Output the [X, Y] coordinate of the center of the cell containing the given text.  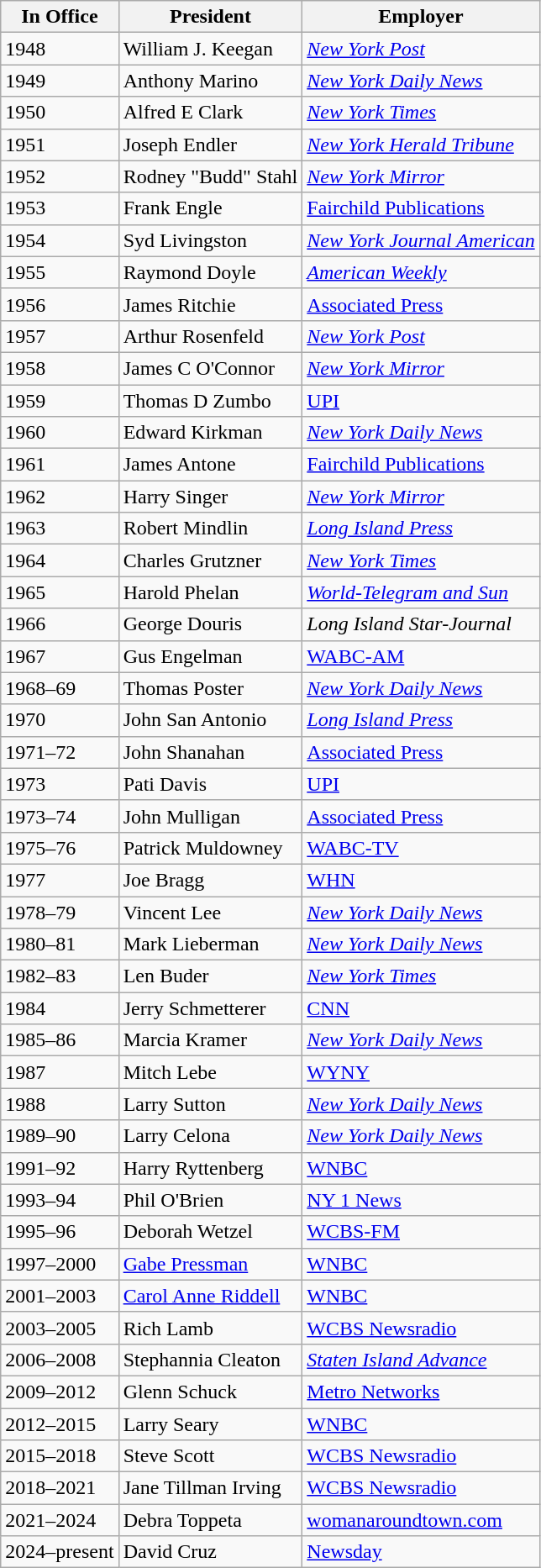
1968–69 [60, 688]
1982–83 [60, 976]
World-Telegram and Sun [421, 592]
WCBS-FM [421, 1232]
2001–2003 [60, 1296]
John Mulligan [210, 816]
1966 [60, 624]
1953 [60, 208]
1984 [60, 1008]
Alfred E Clark [210, 113]
1988 [60, 1104]
Staten Island Advance [421, 1360]
1987 [60, 1072]
James Antone [210, 465]
1977 [60, 880]
Joe Bragg [210, 880]
Charles Grutzner [210, 560]
Frank Engle [210, 208]
Mitch Lebe [210, 1072]
1948 [60, 49]
1958 [60, 368]
Harold Phelan [210, 592]
1995–96 [60, 1232]
Patrick Muldowney [210, 848]
New York Journal American [421, 240]
Anthony Marino [210, 81]
1957 [60, 336]
1962 [60, 497]
1980–81 [60, 944]
1971–72 [60, 752]
1949 [60, 81]
Stephannia Cleaton [210, 1360]
2012–2015 [60, 1424]
1967 [60, 656]
WHN [421, 880]
1963 [60, 529]
Raymond Doyle [210, 272]
1997–2000 [60, 1264]
Phil O'Brien [210, 1200]
Syd Livingston [210, 240]
Edward Kirkman [210, 433]
NY 1 News [421, 1200]
President [210, 17]
Harry Ryttenberg [210, 1168]
1951 [60, 145]
Debra Toppeta [210, 1520]
Larry Sutton [210, 1104]
1975–76 [60, 848]
1960 [60, 433]
Vincent Lee [210, 912]
Rich Lamb [210, 1328]
Larry Seary [210, 1424]
2015–2018 [60, 1456]
Metro Networks [421, 1392]
CNN [421, 1008]
2021–2024 [60, 1520]
1959 [60, 401]
1952 [60, 176]
1955 [60, 272]
Mark Lieberman [210, 944]
Glenn Schuck [210, 1392]
Deborah Wetzel [210, 1232]
Marcia Kramer [210, 1040]
2024–present [60, 1552]
1993–94 [60, 1200]
Gabe Pressman [210, 1264]
1965 [60, 592]
1978–79 [60, 912]
Jane Tillman Irving [210, 1488]
American Weekly [421, 272]
Pati Davis [210, 784]
1970 [60, 720]
1989–90 [60, 1136]
1961 [60, 465]
Long Island Star-Journal [421, 624]
James C O'Connor [210, 368]
In Office [60, 17]
Robert Mindlin [210, 529]
Rodney "Budd" Stahl [210, 176]
Steve Scott [210, 1456]
Thomas D Zumbo [210, 401]
George Douris [210, 624]
1973 [60, 784]
WYNY [421, 1072]
2009–2012 [60, 1392]
John San Antonio [210, 720]
2003–2005 [60, 1328]
James Ritchie [210, 304]
2006–2008 [60, 1360]
Employer [421, 17]
1956 [60, 304]
Gus Engelman [210, 656]
1991–92 [60, 1168]
Newsday [421, 1552]
New York Herald Tribune [421, 145]
2018–2021 [60, 1488]
William J. Keegan [210, 49]
David Cruz [210, 1552]
1954 [60, 240]
Carol Anne Riddell [210, 1296]
Arthur Rosenfeld [210, 336]
Thomas Poster [210, 688]
womanaroundtown.com [421, 1520]
John Shanahan [210, 752]
1964 [60, 560]
Jerry Schmetterer [210, 1008]
Larry Celona [210, 1136]
1985–86 [60, 1040]
WABC-AM [421, 656]
1973–74 [60, 816]
Len Buder [210, 976]
1950 [60, 113]
Harry Singer [210, 497]
WABC-TV [421, 848]
Joseph Endler [210, 145]
